Capture the cell that displays the provided text and extract its [x, y] central coordinate. 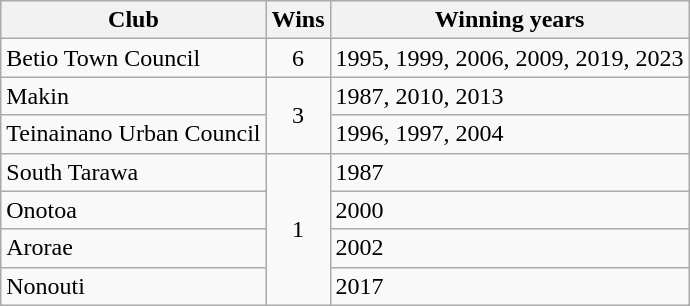
2017 [510, 286]
Winning years [510, 20]
1995, 1999, 2006, 2009, 2019, 2023 [510, 58]
South Tarawa [134, 172]
Onotoa [134, 210]
2000 [510, 210]
Makin [134, 96]
1987 [510, 172]
1996, 1997, 2004 [510, 134]
6 [298, 58]
1987, 2010, 2013 [510, 96]
2002 [510, 248]
Arorae [134, 248]
Club [134, 20]
Betio Town Council [134, 58]
Wins [298, 20]
Teinainano Urban Council [134, 134]
1 [298, 229]
3 [298, 115]
Nonouti [134, 286]
